Detect which cell encompasses the target text, then output its (X, Y) center coordinate. 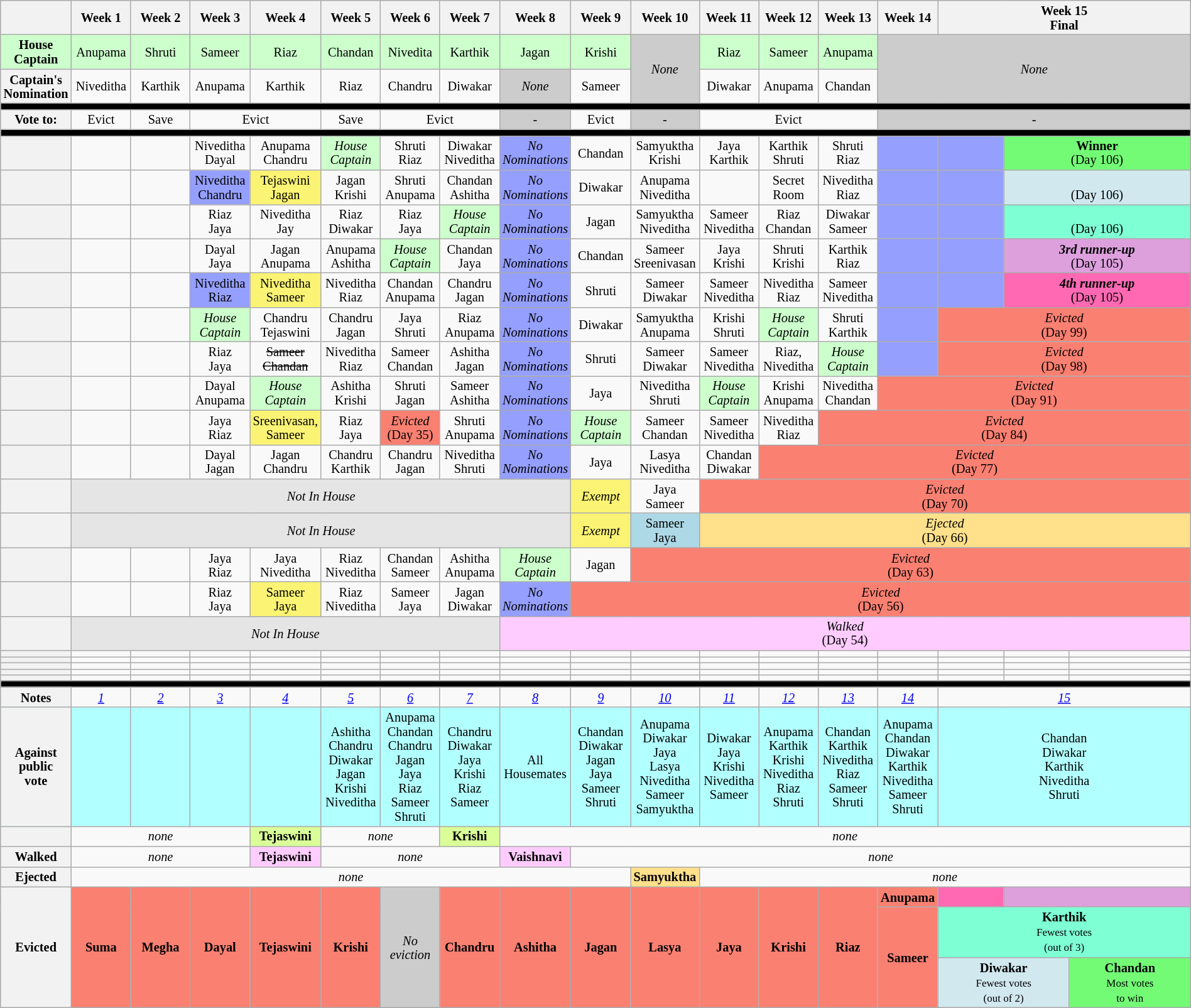
AshithaAnupama (470, 565)
Evicted(Day 70) (945, 496)
Megha (161, 947)
ChandanDiwakarJaganJayaSameerShruti (601, 767)
JayaKarthik (729, 153)
6 (411, 697)
3rd runner-up(Day 105) (1097, 256)
Ejected(Day 66) (945, 530)
8 (535, 697)
Notes (36, 697)
3 (220, 697)
Week 12 (789, 18)
DiwakarSameer (848, 221)
AnupamaChandanDiwakarKarthikNivedithaSameerShruti (908, 767)
Captain's Nomination (36, 87)
14 (908, 697)
4 (285, 697)
Week 10 (665, 18)
NivedithaDayal (220, 153)
5 (351, 697)
DayalAnupama (220, 393)
ShrutiJagan (411, 393)
1 (102, 697)
Jagan Chandru (285, 462)
Evicted(Day 63) (911, 565)
DiwakarNiveditha (470, 153)
Ejected (36, 877)
Week 5 (351, 18)
SamyukthaAnupama (665, 324)
AshithaChandruDiwakarJaganKrishiNiveditha (351, 767)
Evicted(Day 35) (411, 427)
Week 15Final (1064, 18)
DayalJagan (220, 462)
NivedithaChandan (848, 393)
JaganDiwakar (470, 599)
Week 6 (411, 18)
ChandanDiwakar (729, 462)
Week 9 (601, 18)
Suma (102, 947)
AshithaKrishi (351, 393)
Vaishnavi (535, 857)
KarthikFewest votes(out of 3) (1064, 932)
2 (161, 697)
DayalJaya (220, 256)
NivedithaChandru (220, 187)
12 (789, 697)
RiazDiwakar (351, 221)
SamyukthaNiveditha (665, 221)
AnupamaChandanChandruJaganJayaRiazSameerShruti (411, 767)
Riaz,Niveditha (789, 359)
ShrutiKarthik (848, 324)
ChandanJaya (470, 256)
SameerAshitha (470, 393)
Ashitha (535, 947)
Nivedita (411, 51)
Dayal (220, 947)
Evicted(Day 77) (975, 462)
ChandanAshitha (470, 187)
All Housemates (535, 767)
4th runner-up(Day 105) (1097, 290)
KarthikShruti (789, 153)
AnupamaChandru (285, 153)
AnupamaKarthikKrishiNivedithaRiazShruti (789, 767)
AnupamaNiveditha (665, 187)
DiwakarJayaKrishiNivedithaSameer (729, 767)
ChandruTejaswini (285, 324)
Week 14 (908, 18)
SecretRoom (789, 187)
10 (665, 697)
AnupamaDiwakarJayaLasyaNivedithaSameerSamyuktha (665, 767)
ChandruKarthik (351, 462)
AshithaJagan (470, 359)
Vote to: (36, 119)
TejaswiniJagan (285, 187)
JayaSameer (665, 496)
Sreenivasan,Sameer (285, 427)
ShrutiKrishi (789, 256)
11 (729, 697)
Niveditha (102, 87)
Evicted (36, 947)
15 (1064, 697)
Week 2 (161, 18)
LasyaNiveditha (665, 462)
Evicted(Day 91) (1034, 393)
DiwakarFewest votes(out of 2) (1004, 982)
Week 13 (848, 18)
Week 4 (285, 18)
Lasya (665, 947)
ChandanAnupama (411, 290)
Evicted(Day 84) (1004, 427)
9 (601, 697)
JaganKrishi (351, 187)
ChandruDiwakarJayaKrishiRiazSameer (470, 767)
Walked (36, 857)
Evicted(Day 99) (1064, 324)
JaganAnupama (285, 256)
KrishiShruti (729, 324)
RiazChandan (789, 221)
ChandanDiwakarKarthikNivedithaShruti (1064, 767)
13 (848, 697)
Week 11 (729, 18)
Week 8 (535, 18)
ChandanKarthikNivedithaRiazSameerShruti (848, 767)
House Captain (36, 51)
JayaKrishi (729, 256)
ChandanSameer (411, 565)
JayaNiveditha (285, 565)
ChandanMost votesto win (1129, 982)
Noeviction (411, 947)
RiazAnupama (470, 324)
KarthikRiaz (848, 256)
Week 7 (470, 18)
NivedithaSameer (285, 290)
SamyukthaKrishi (665, 153)
Winner(Day 106) (1097, 153)
7 (470, 697)
Week 3 (220, 18)
KrishiAnupama (789, 393)
Evicted(Day 98) (1064, 359)
Walked(Day 54) (845, 633)
Evicted(Day 56) (881, 599)
SameerSreenivasan (665, 256)
JayaShruti (411, 324)
AnupamaAshitha (351, 256)
NivedithaJay (285, 221)
Againstpublicvote (36, 767)
Samyuktha (665, 877)
Week 1 (102, 18)
